Locate the cell with the specified text and output its [x, y] center coordinate. 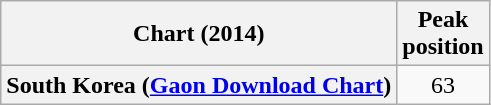
Peakposition [443, 34]
63 [443, 85]
South Korea (Gaon Download Chart) [199, 85]
Chart (2014) [199, 34]
